Provide the [X, Y] coordinate of the cell's center where the given text is located.  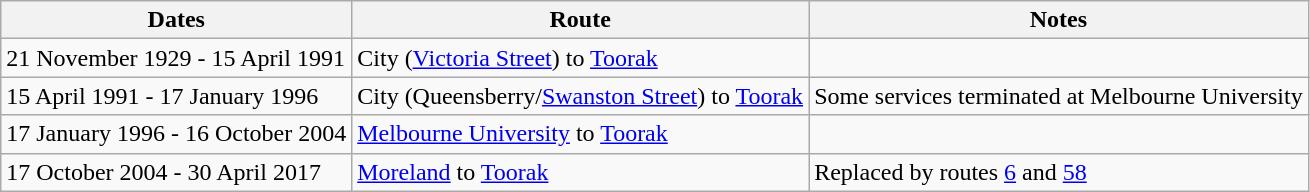
17 October 2004 - 30 April 2017 [176, 172]
15 April 1991 - 17 January 1996 [176, 96]
Some services terminated at Melbourne University [1059, 96]
City (Queensberry/Swanston Street) to Toorak [580, 96]
17 January 1996 - 16 October 2004 [176, 134]
Route [580, 20]
Dates [176, 20]
21 November 1929 - 15 April 1991 [176, 58]
Moreland to Toorak [580, 172]
Replaced by routes 6 and 58 [1059, 172]
Melbourne University to Toorak [580, 134]
City (Victoria Street) to Toorak [580, 58]
Notes [1059, 20]
